Scan for the cell matching the given text and deliver its [X, Y] coordinate at center. 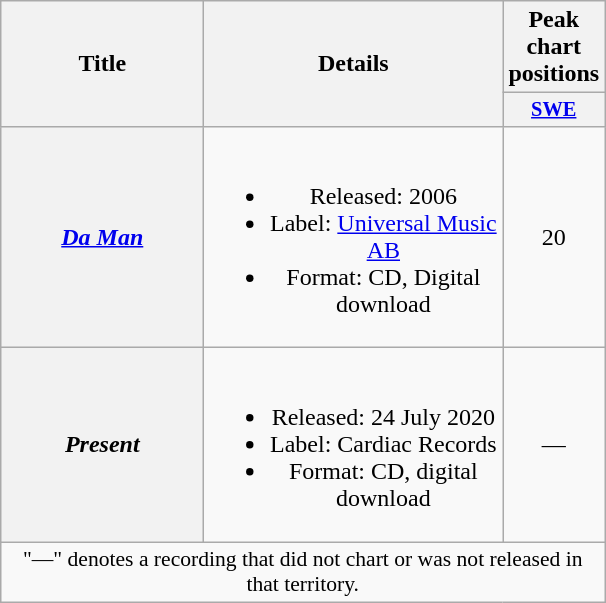
Details [354, 64]
Released: 2006Label: Universal Music ABFormat: CD, Digital download [354, 236]
Da Man [102, 236]
Title [102, 64]
Peak chart positions [554, 47]
SWE [554, 110]
Released: 24 July 2020Label: Cardiac RecordsFormat: CD, digital download [354, 445]
Present [102, 445]
20 [554, 236]
"—" denotes a recording that did not chart or was not released in that territory. [303, 572]
— [554, 445]
